Extract the [x, y] coordinate from the center of the cell holding the provided text.  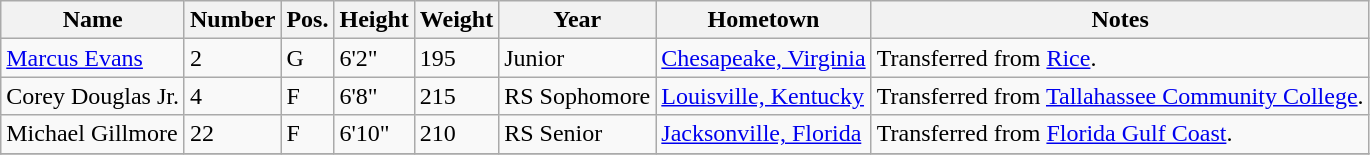
Transferred from Tallahassee Community College. [1120, 96]
4 [232, 96]
Chesapeake, Virginia [764, 58]
Jacksonville, Florida [764, 134]
RS Sophomore [578, 96]
Corey Douglas Jr. [93, 96]
Transferred from Florida Gulf Coast. [1120, 134]
Height [374, 20]
Louisville, Kentucky [764, 96]
2 [232, 58]
6'2" [374, 58]
195 [456, 58]
RS Senior [578, 134]
Transferred from Rice. [1120, 58]
Hometown [764, 20]
Name [93, 20]
Pos. [308, 20]
Number [232, 20]
Weight [456, 20]
6'10" [374, 134]
Junior [578, 58]
215 [456, 96]
Notes [1120, 20]
210 [456, 134]
Michael Gillmore [93, 134]
6'8" [374, 96]
Year [578, 20]
Marcus Evans [93, 58]
G [308, 58]
22 [232, 134]
